Pinpoint the cell where the given text exists, returning its (x, y) midpoint coordinate. 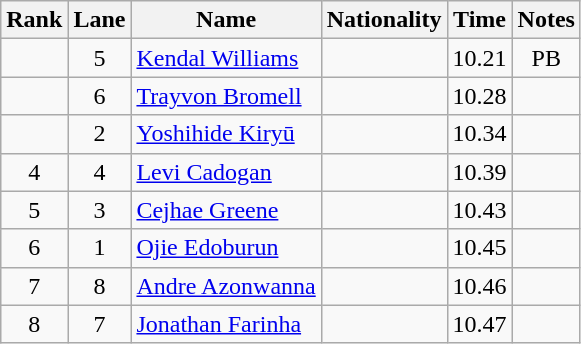
10.47 (480, 324)
10.46 (480, 286)
2 (100, 134)
Time (480, 20)
Levi Cadogan (226, 172)
3 (100, 210)
Jonathan Farinha (226, 324)
Cejhae Greene (226, 210)
Notes (546, 20)
Lane (100, 20)
Nationality (384, 20)
10.28 (480, 96)
10.39 (480, 172)
10.21 (480, 58)
10.45 (480, 248)
Ojie Edoburun (226, 248)
Yoshihide Kiryū (226, 134)
Kendal Williams (226, 58)
Andre Azonwanna (226, 286)
1 (100, 248)
Rank (34, 20)
10.43 (480, 210)
Trayvon Bromell (226, 96)
Name (226, 20)
10.34 (480, 134)
PB (546, 58)
